Search for the cell housing the specified text and yield its [x, y] center coordinate. 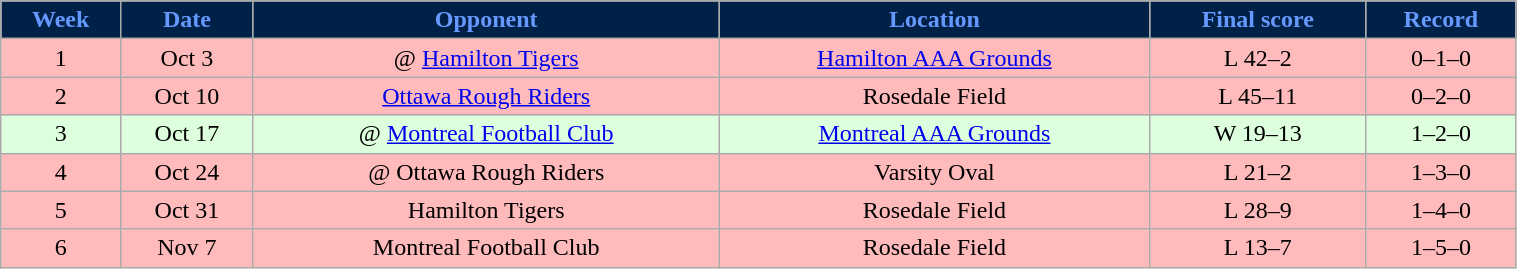
Varsity Oval [934, 172]
L 21–2 [1258, 172]
4 [61, 172]
2 [61, 96]
@ Montreal Football Club [486, 134]
L 42–2 [1258, 58]
Oct 3 [188, 58]
1–5–0 [1441, 248]
Week [61, 20]
6 [61, 248]
L 28–9 [1258, 210]
Record [1441, 20]
Oct 31 [188, 210]
@ Hamilton Tigers [486, 58]
1–4–0 [1441, 210]
Location [934, 20]
Hamilton Tigers [486, 210]
Oct 24 [188, 172]
Nov 7 [188, 248]
5 [61, 210]
W 19–13 [1258, 134]
@ Ottawa Rough Riders [486, 172]
Hamilton AAA Grounds [934, 58]
Ottawa Rough Riders [486, 96]
Montreal Football Club [486, 248]
Oct 10 [188, 96]
3 [61, 134]
0–1–0 [1441, 58]
Opponent [486, 20]
1 [61, 58]
Montreal AAA Grounds [934, 134]
Oct 17 [188, 134]
1–2–0 [1441, 134]
0–2–0 [1441, 96]
Final score [1258, 20]
1–3–0 [1441, 172]
Date [188, 20]
L 45–11 [1258, 96]
L 13–7 [1258, 248]
